Provide the [X, Y] coordinate of the cell's center where the given text is located.  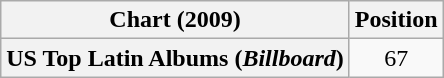
Chart (2009) [176, 20]
US Top Latin Albums (Billboard) [176, 58]
67 [396, 58]
Position [396, 20]
